Scan for the cell matching the given text and deliver its [x, y] coordinate at center. 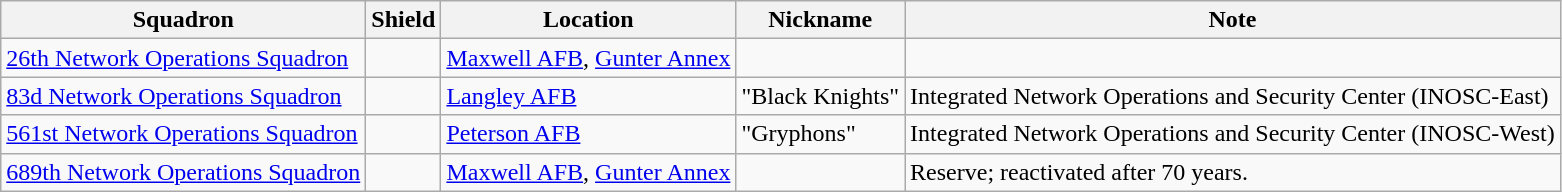
Reserve; reactivated after 70 years. [1233, 172]
Location [588, 20]
Langley AFB [588, 96]
561st Network Operations Squadron [184, 134]
Nickname [820, 20]
83d Network Operations Squadron [184, 96]
26th Network Operations Squadron [184, 58]
"Black Knights" [820, 96]
"Gryphons" [820, 134]
Squadron [184, 20]
Peterson AFB [588, 134]
689th Network Operations Squadron [184, 172]
Integrated Network Operations and Security Center (INOSC-East) [1233, 96]
Note [1233, 20]
Shield [404, 20]
Integrated Network Operations and Security Center (INOSC-West) [1233, 134]
